Extract the [x, y] coordinate from the center of the cell holding the provided text.  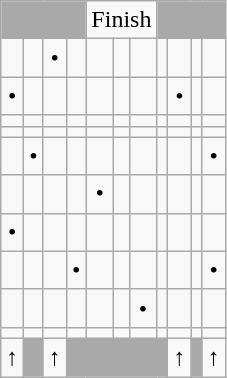
Finish [122, 20]
